Output the [x, y] coordinate of the center of the cell containing the given text.  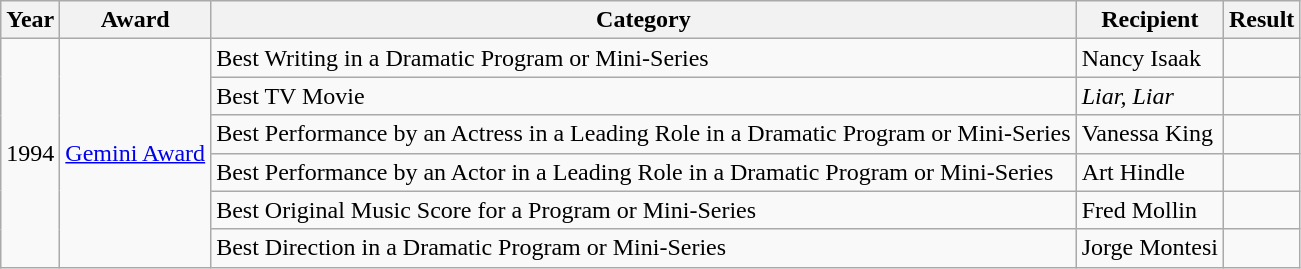
Best Direction in a Dramatic Program or Mini-Series [644, 248]
Best Writing in a Dramatic Program or Mini-Series [644, 58]
Vanessa King [1150, 134]
Result [1261, 20]
Best Performance by an Actor in a Leading Role in a Dramatic Program or Mini-Series [644, 172]
Jorge Montesi [1150, 248]
Best TV Movie [644, 96]
Art Hindle [1150, 172]
1994 [30, 153]
Best Performance by an Actress in a Leading Role in a Dramatic Program or Mini-Series [644, 134]
Category [644, 20]
Recipient [1150, 20]
Year [30, 20]
Fred Mollin [1150, 210]
Nancy Isaak [1150, 58]
Liar, Liar [1150, 96]
Best Original Music Score for a Program or Mini-Series [644, 210]
Award [136, 20]
Gemini Award [136, 153]
